Search for the cell housing the specified text and yield its (x, y) center coordinate. 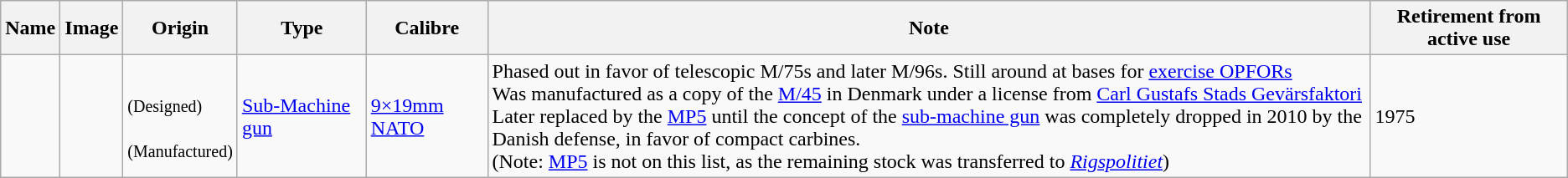
1975 (1469, 116)
Calibre (427, 28)
Note (929, 28)
Origin (181, 28)
Retirement from active use (1469, 28)
(Designed)(Manufactured) (181, 116)
Type (302, 28)
Image (92, 28)
Name (30, 28)
Sub-Machine gun (302, 116)
9×19mm NATO (427, 116)
